Output the [x, y] coordinate of the center of the cell containing the given text.  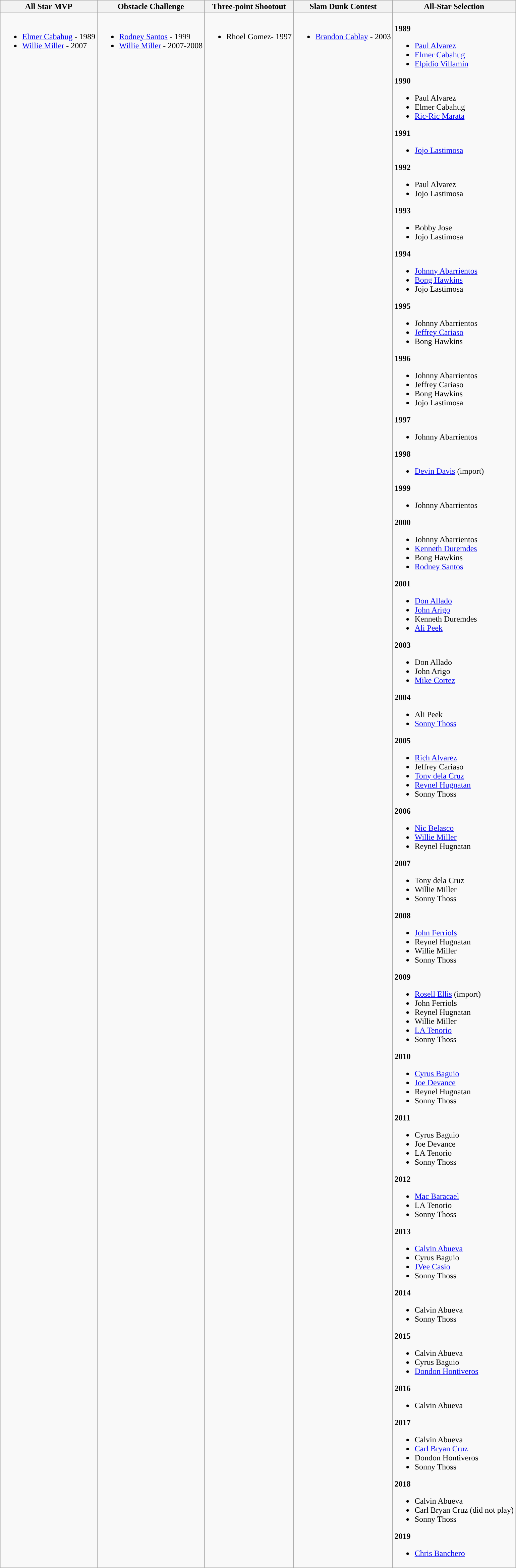
Three-point Shootout [249, 7]
Obstacle Challenge [151, 7]
Slam Dunk Contest [343, 7]
All Star MVP [49, 7]
Rodney Santos - 1999Willie Miller - 2007-2008 [151, 791]
Brandon Cablay - 2003 [343, 791]
Rhoel Gomez- 1997 [249, 791]
All-Star Selection [454, 7]
Elmer Cabahug - 1989Willie Miller - 2007 [49, 791]
